Return [x, y] of the center of cell containing provided text 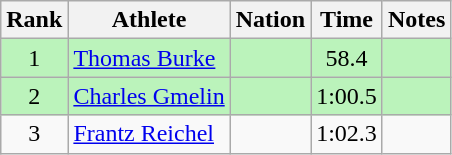
58.4 [347, 58]
Time [347, 20]
Athlete [149, 20]
1:00.5 [347, 96]
1 [34, 58]
2 [34, 96]
Thomas Burke [149, 58]
Notes [416, 20]
Charles Gmelin [149, 96]
3 [34, 134]
1:02.3 [347, 134]
Rank [34, 20]
Frantz Reichel [149, 134]
Nation [270, 20]
